Scan for the cell matching the given text and deliver its [X, Y] coordinate at center. 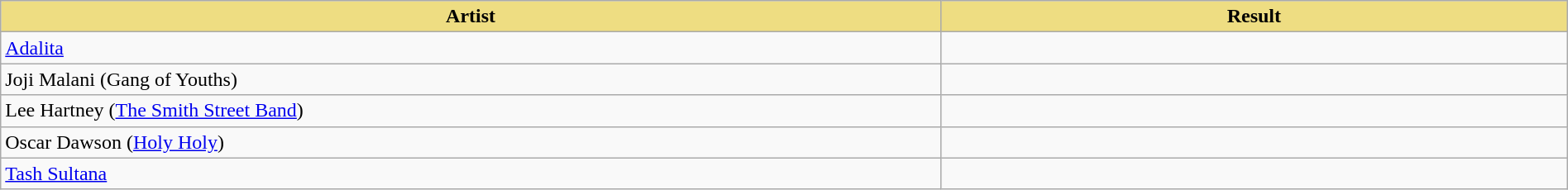
Result [1254, 17]
Adalita [471, 48]
Lee Hartney (The Smith Street Band) [471, 111]
Tash Sultana [471, 173]
Artist [471, 17]
Oscar Dawson (Holy Holy) [471, 142]
Joji Malani (Gang of Youths) [471, 79]
